Extract the [X, Y] coordinate from the center of the cell holding the provided text.  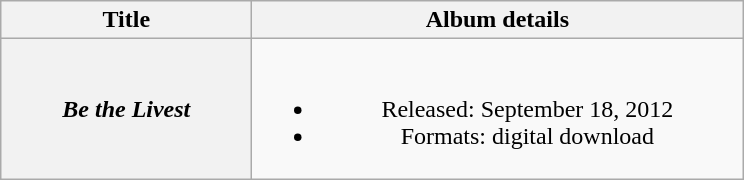
Album details [498, 20]
Title [126, 20]
Released: September 18, 2012Formats: digital download [498, 109]
Be the Livest [126, 109]
